Pinpoint the cell where the given text exists, returning its (X, Y) midpoint coordinate. 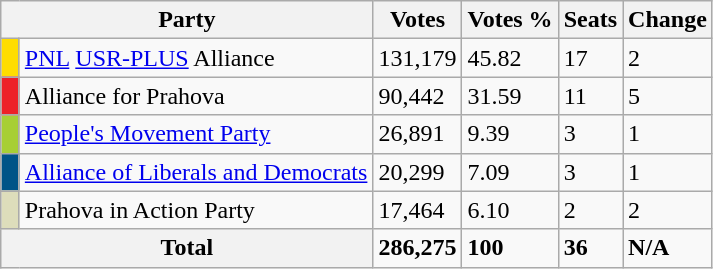
Party (187, 20)
N/A (668, 248)
People's Movement Party (196, 134)
26,891 (418, 134)
7.09 (510, 172)
31.59 (510, 96)
Prahova in Action Party (196, 210)
20,299 (418, 172)
45.82 (510, 58)
6.10 (510, 210)
Alliance of Liberals and Democrats (196, 172)
9.39 (510, 134)
11 (590, 96)
Total (187, 248)
Change (668, 20)
Votes (418, 20)
Alliance for Prahova (196, 96)
100 (510, 248)
286,275 (418, 248)
Votes % (510, 20)
90,442 (418, 96)
17,464 (418, 210)
36 (590, 248)
17 (590, 58)
PNL USR-PLUS Alliance (196, 58)
Seats (590, 20)
5 (668, 96)
131,179 (418, 58)
